Determine the (x, y) coordinate at the center of the cell enclosing the given text.  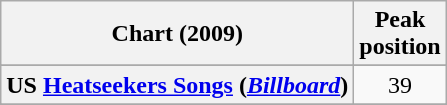
Chart (2009) (178, 34)
US Heatseekers Songs (Billboard) (178, 85)
39 (400, 85)
Peakposition (400, 34)
